Search for the cell housing the specified text and yield its [X, Y] center coordinate. 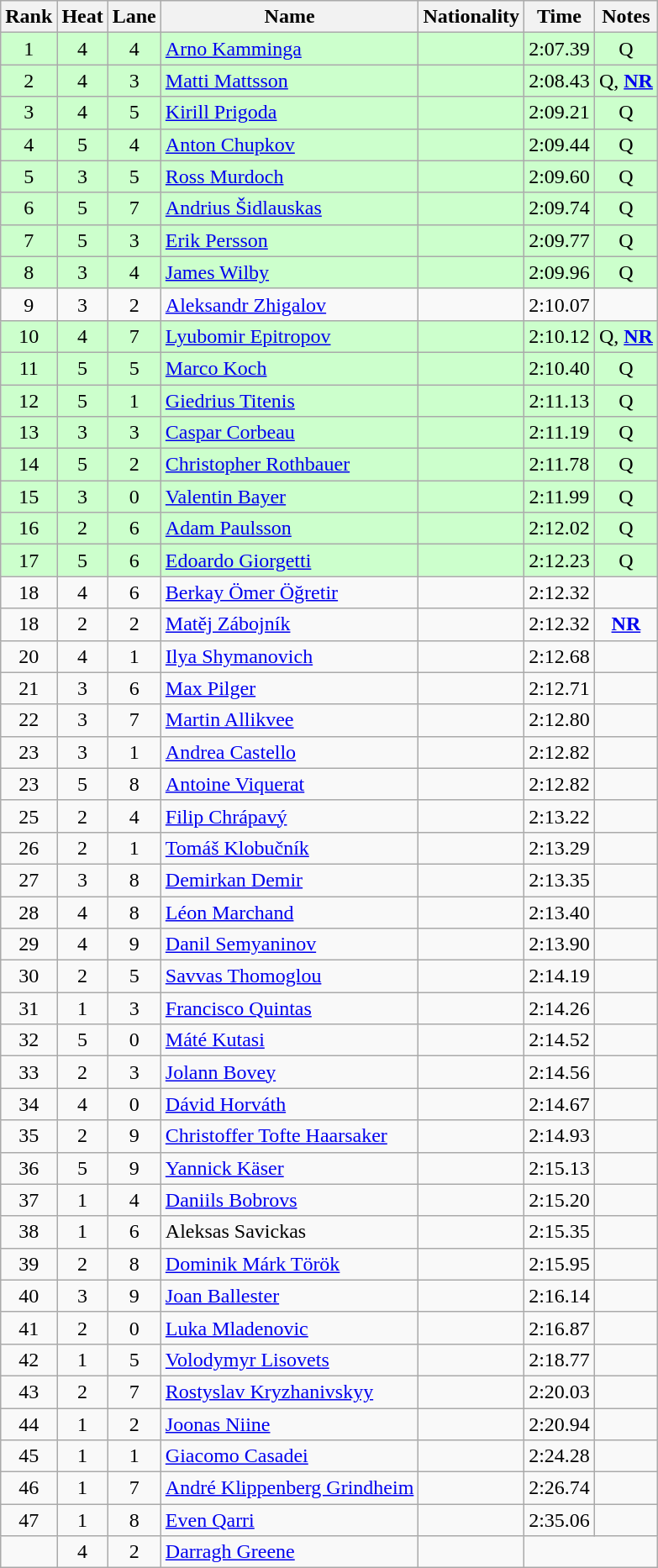
2:09.96 [560, 272]
20 [29, 656]
Heat [82, 17]
36 [29, 1168]
Giedrius Titenis [289, 401]
37 [29, 1200]
Notes [625, 17]
21 [29, 688]
41 [29, 1328]
Lane [134, 17]
Erik Persson [289, 240]
10 [29, 336]
16 [29, 529]
2:14.93 [560, 1136]
NR [625, 624]
2:07.39 [560, 49]
15 [29, 497]
2:11.19 [560, 433]
Giacomo Casadei [289, 1456]
42 [29, 1360]
Danil Semyaninov [289, 944]
Dávid Horváth [289, 1104]
43 [29, 1392]
Joonas Niine [289, 1424]
Dominik Márk Török [289, 1264]
2:14.56 [560, 1072]
Christopher Rothbauer [289, 465]
25 [29, 816]
2:09.21 [560, 113]
31 [29, 1008]
2:24.28 [560, 1456]
46 [29, 1488]
2:16.14 [560, 1296]
Savvas Thomoglou [289, 976]
2:14.67 [560, 1104]
40 [29, 1296]
26 [29, 848]
Berkay Ömer Öğretir [289, 592]
Christoffer Tofte Haarsaker [289, 1136]
Adam Paulsson [289, 529]
47 [29, 1520]
2:15.13 [560, 1168]
Yannick Käser [289, 1168]
Lyubomir Epitropov [289, 336]
2:12.23 [560, 560]
2:18.77 [560, 1360]
Matti Mattsson [289, 81]
Max Pilger [289, 688]
22 [29, 720]
Joan Ballester [289, 1296]
2:15.20 [560, 1200]
James Wilby [289, 272]
Daniils Bobrovs [289, 1200]
2:13.40 [560, 912]
27 [29, 880]
2:13.22 [560, 816]
33 [29, 1072]
2:09.60 [560, 176]
Léon Marchand [289, 912]
Even Qarri [289, 1520]
44 [29, 1424]
Anton Chupkov [289, 145]
Máté Kutasi [289, 1040]
Ross Murdoch [289, 176]
38 [29, 1232]
13 [29, 433]
2:12.02 [560, 529]
2:08.43 [560, 81]
Andrius Šidlauskas [289, 208]
Andrea Castello [289, 752]
2:10.12 [560, 336]
2:12.71 [560, 688]
2:09.44 [560, 145]
2:14.19 [560, 976]
Volodymyr Lisovets [289, 1360]
2:10.07 [560, 304]
Caspar Corbeau [289, 433]
17 [29, 560]
28 [29, 912]
Luka Mladenovic [289, 1328]
Francisco Quintas [289, 1008]
2:11.13 [560, 401]
2:16.87 [560, 1328]
Aleksandr Zhigalov [289, 304]
34 [29, 1104]
Jolann Bovey [289, 1072]
Marco Koch [289, 368]
Matěj Zábojník [289, 624]
Martin Allikvee [289, 720]
Darragh Greene [289, 1552]
Tomáš Klobučník [289, 848]
Rank [29, 17]
2:13.29 [560, 848]
Edoardo Giorgetti [289, 560]
Filip Chrápavý [289, 816]
29 [29, 944]
Time [560, 17]
2:13.35 [560, 880]
39 [29, 1264]
35 [29, 1136]
14 [29, 465]
Valentin Bayer [289, 497]
Arno Kamminga [289, 49]
12 [29, 401]
2:11.78 [560, 465]
2:20.94 [560, 1424]
Demirkan Demir [289, 880]
Name [289, 17]
2:12.68 [560, 656]
2:20.03 [560, 1392]
2:09.77 [560, 240]
Rostyslav Kryzhanivskyy [289, 1392]
11 [29, 368]
2:09.74 [560, 208]
Antoine Viquerat [289, 784]
2:15.35 [560, 1232]
2:15.95 [560, 1264]
2:11.99 [560, 497]
Ilya Shymanovich [289, 656]
45 [29, 1456]
2:12.80 [560, 720]
2:35.06 [560, 1520]
32 [29, 1040]
2:13.90 [560, 944]
30 [29, 976]
André Klippenberg Grindheim [289, 1488]
2:10.40 [560, 368]
2:26.74 [560, 1488]
2:14.52 [560, 1040]
Nationality [471, 17]
2:14.26 [560, 1008]
Aleksas Savickas [289, 1232]
Kirill Prigoda [289, 113]
